Scan for the cell matching the given text and deliver its (X, Y) coordinate at center. 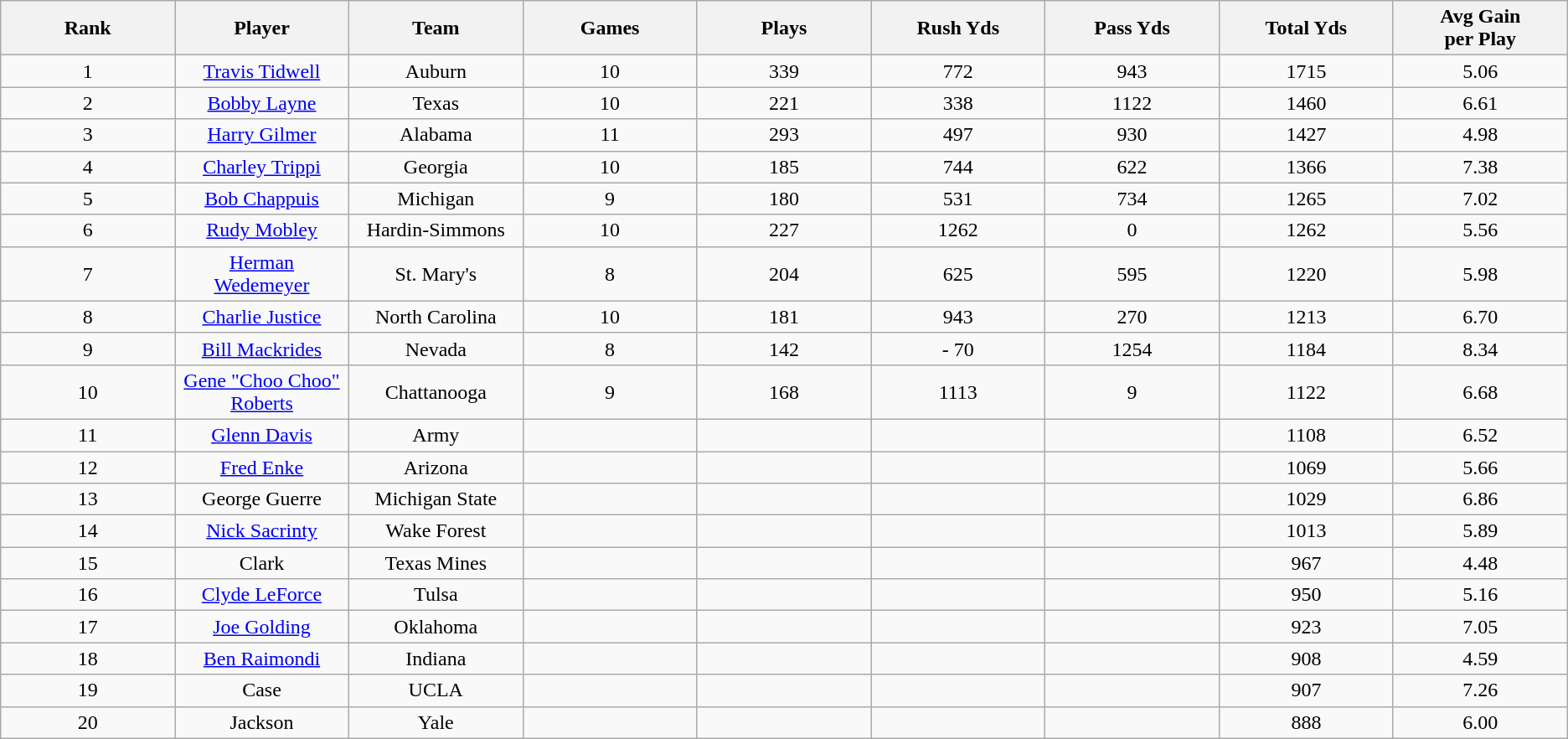
1213 (1306, 317)
293 (784, 135)
1184 (1306, 349)
734 (1132, 199)
Harry Gilmer (262, 135)
Yale (436, 722)
Oklahoma (436, 627)
Ben Raimondi (262, 659)
Michigan State (436, 499)
1715 (1306, 71)
Georgia (436, 167)
Hardin-Simmons (436, 230)
204 (784, 273)
Indiana (436, 659)
8.34 (1480, 349)
1029 (1306, 499)
930 (1132, 135)
4.59 (1480, 659)
7 (88, 273)
Team (436, 28)
6.61 (1480, 103)
497 (958, 135)
1366 (1306, 167)
Games (610, 28)
17 (88, 627)
221 (784, 103)
1265 (1306, 199)
227 (784, 230)
Rudy Mobley (262, 230)
168 (784, 392)
4 (88, 167)
1460 (1306, 103)
625 (958, 273)
950 (1306, 595)
Fred Enke (262, 467)
180 (784, 199)
1013 (1306, 531)
Jackson (262, 722)
16 (88, 595)
Joe Golding (262, 627)
6.86 (1480, 499)
1 (88, 71)
6.00 (1480, 722)
Avg Gainper Play (1480, 28)
185 (784, 167)
1069 (1306, 467)
Bobby Layne (262, 103)
Texas Mines (436, 563)
14 (88, 531)
622 (1132, 167)
7.26 (1480, 690)
Plays (784, 28)
UCLA (436, 690)
George Guerre (262, 499)
Michigan (436, 199)
Pass Yds (1132, 28)
5.56 (1480, 230)
967 (1306, 563)
15 (88, 563)
142 (784, 349)
7.38 (1480, 167)
1113 (958, 392)
Clark (262, 563)
0 (1132, 230)
18 (88, 659)
7.02 (1480, 199)
Case (262, 690)
2 (88, 103)
6.52 (1480, 435)
Tulsa (436, 595)
Clyde LeForce (262, 595)
907 (1306, 690)
270 (1132, 317)
Alabama (436, 135)
5.06 (1480, 71)
North Carolina (436, 317)
Chattanooga (436, 392)
Gene "Choo Choo" Roberts (262, 392)
1427 (1306, 135)
Bob Chappuis (262, 199)
Arizona (436, 467)
5.89 (1480, 531)
923 (1306, 627)
339 (784, 71)
5.16 (1480, 595)
888 (1306, 722)
595 (1132, 273)
908 (1306, 659)
1220 (1306, 273)
181 (784, 317)
338 (958, 103)
4.98 (1480, 135)
7.05 (1480, 627)
Nick Sacrinty (262, 531)
6.70 (1480, 317)
19 (88, 690)
4.48 (1480, 563)
Glenn Davis (262, 435)
Wake Forest (436, 531)
3 (88, 135)
Herman Wedemeyer (262, 273)
6.68 (1480, 392)
13 (88, 499)
6 (88, 230)
5 (88, 199)
St. Mary's (436, 273)
Bill Mackrides (262, 349)
12 (88, 467)
1254 (1132, 349)
5.98 (1480, 273)
Rank (88, 28)
Army (436, 435)
Travis Tidwell (262, 71)
5.66 (1480, 467)
Player (262, 28)
1108 (1306, 435)
Auburn (436, 71)
772 (958, 71)
Texas (436, 103)
531 (958, 199)
Rush Yds (958, 28)
Total Yds (1306, 28)
744 (958, 167)
- 70 (958, 349)
Charlie Justice (262, 317)
20 (88, 722)
Charley Trippi (262, 167)
Nevada (436, 349)
